Extract the (X, Y) coordinate from the center of the cell holding the provided text.  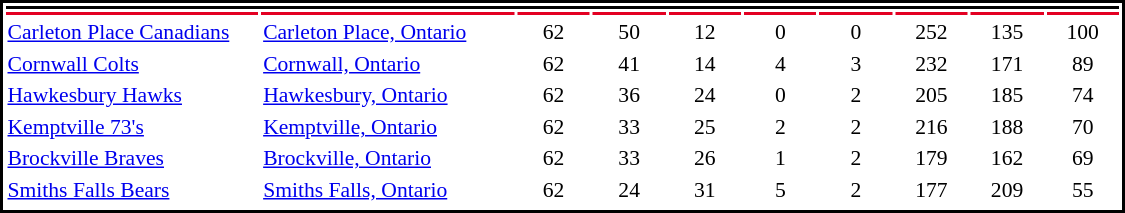
89 (1082, 64)
Kemptville, Ontario (388, 126)
171 (1008, 64)
41 (630, 64)
Carleton Place, Ontario (388, 32)
36 (630, 95)
3 (856, 64)
135 (1008, 32)
Kemptville 73's (132, 126)
177 (932, 190)
232 (932, 64)
Carleton Place Canadians (132, 32)
209 (1008, 190)
31 (704, 190)
Smiths Falls, Ontario (388, 190)
Hawkesbury Hawks (132, 95)
205 (932, 95)
179 (932, 158)
14 (704, 64)
25 (704, 126)
70 (1082, 126)
Brockville, Ontario (388, 158)
1 (780, 158)
4 (780, 64)
26 (704, 158)
216 (932, 126)
Brockville Braves (132, 158)
100 (1082, 32)
5 (780, 190)
185 (1008, 95)
50 (630, 32)
Hawkesbury, Ontario (388, 95)
188 (1008, 126)
162 (1008, 158)
69 (1082, 158)
55 (1082, 190)
12 (704, 32)
Smiths Falls Bears (132, 190)
Cornwall, Ontario (388, 64)
Cornwall Colts (132, 64)
74 (1082, 95)
252 (932, 32)
